From the cell containing the given text, extract its center point as (x, y) coordinate. 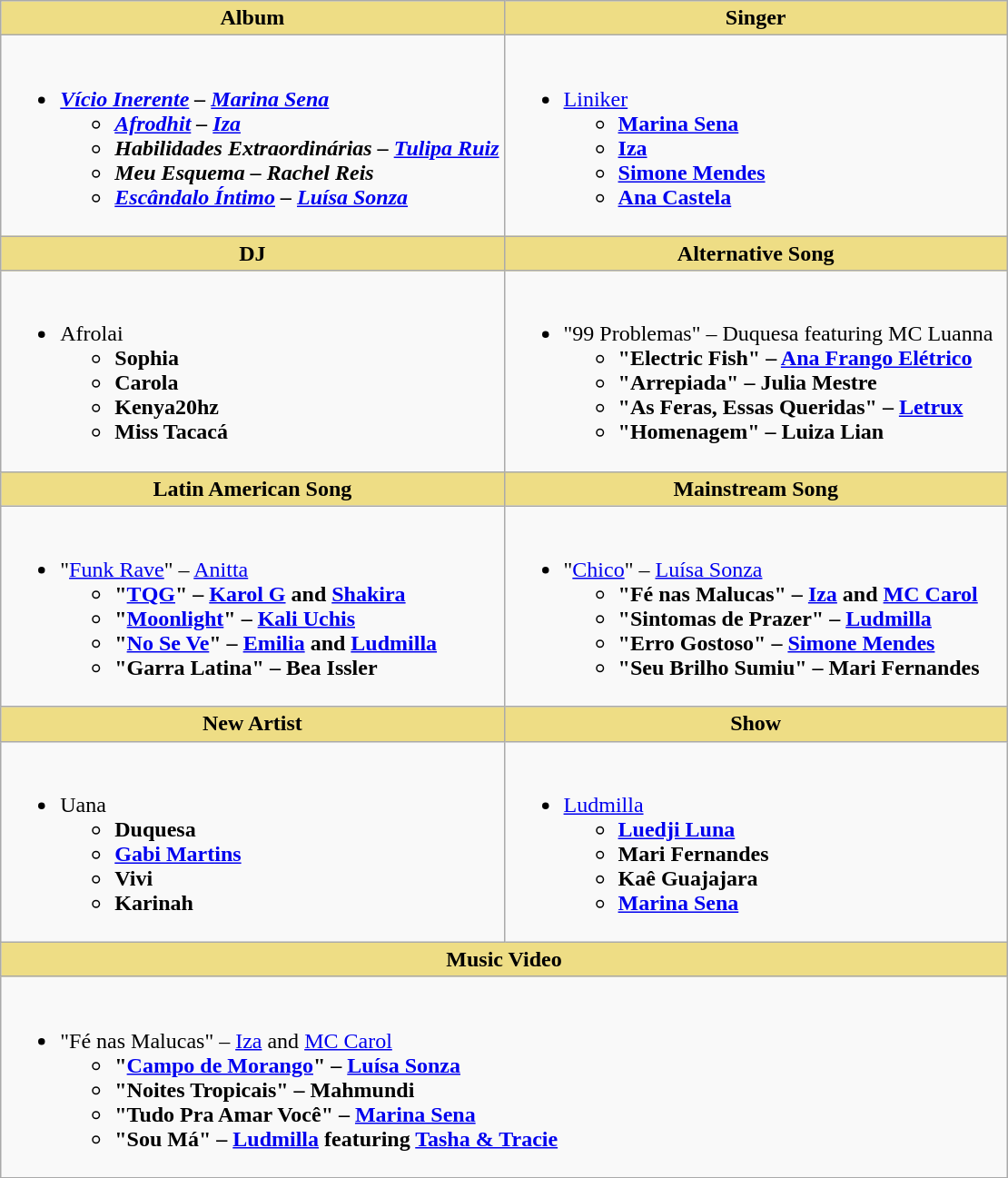
Singer (756, 18)
LudmillaLuedji LunaMari FernandesKaê GuajajaraMarina Sena (756, 841)
Alternative Song (756, 253)
DJ (252, 253)
LinikerMarina SenaIzaSimone MendesAna Castela (756, 136)
AfrolaiSophiaCarolaKenya20hzMiss Tacacá (252, 371)
New Artist (252, 724)
Album (252, 18)
Mainstream Song (756, 489)
Latin American Song (252, 489)
Show (756, 724)
UanaDuquesaGabi MartinsViviKarinah (252, 841)
Vício Inerente – Marina SenaAfrodhit – IzaHabilidades Extraordinárias – Tulipa RuizMeu Esquema – Rachel ReisEscândalo Íntimo – Luísa Sonza (252, 136)
"Funk Rave" – Anitta"TQG" – Karol G and Shakira"Moonlight" – Kali Uchis"No Se Ve" – Emilia and Ludmilla"Garra Latina" – Bea Issler (252, 607)
Music Video (505, 959)
